Scan for the cell matching the given text and deliver its [x, y] coordinate at center. 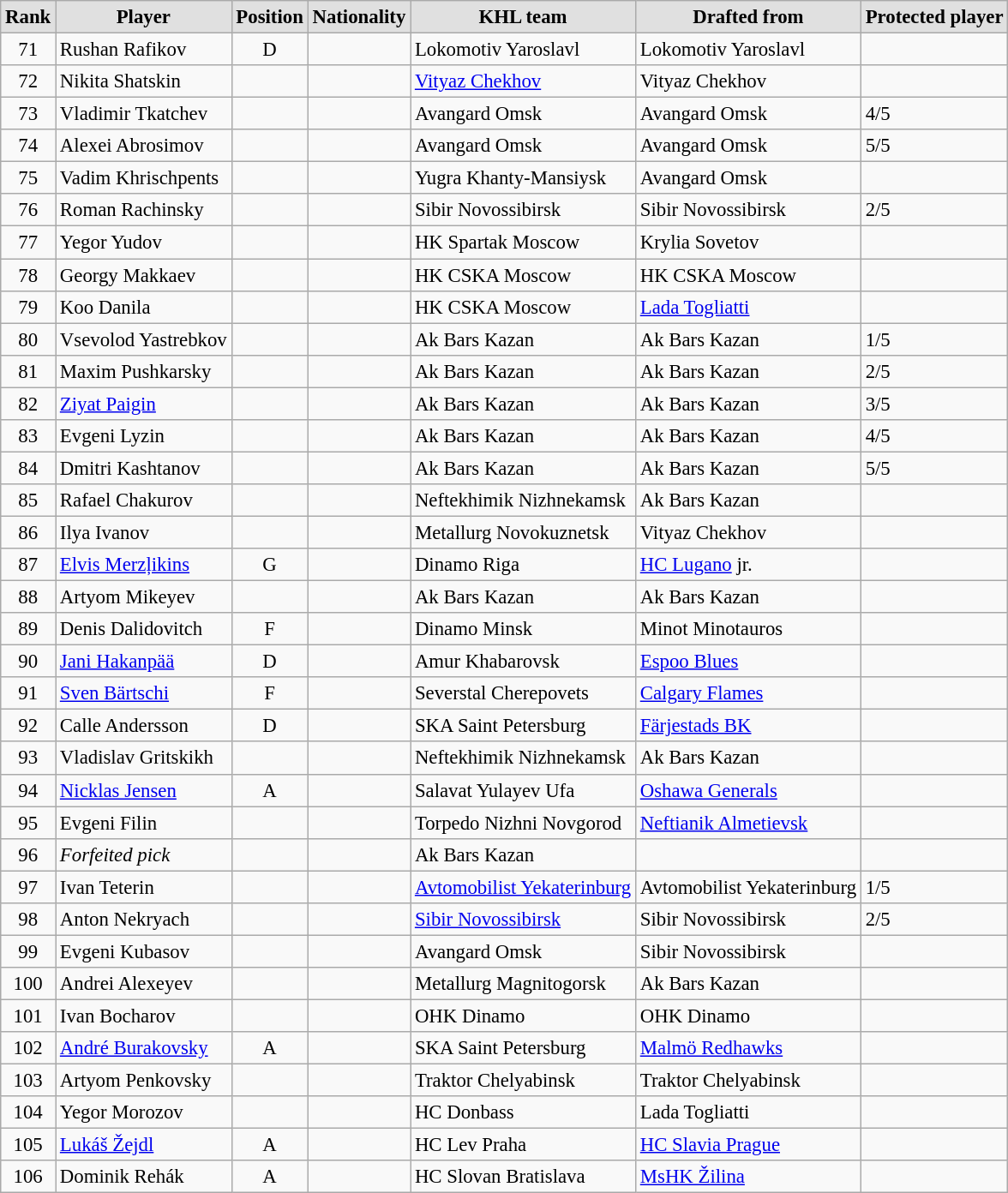
Alexei Abrosimov [144, 146]
Ivan Teterin [144, 887]
Färjestads BK [747, 726]
Koo Danila [144, 307]
G [269, 565]
88 [28, 597]
Andrei Alexeyev [144, 984]
Dmitri Kashtanov [144, 468]
Dinamo Minsk [523, 629]
Metallurg Novokuznetsk [523, 532]
95 [28, 823]
97 [28, 887]
Denis Dalidovitch [144, 629]
Maxim Pushkarsky [144, 371]
Evgeni Kubasov [144, 951]
Evgeni Lyzin [144, 436]
Calle Andersson [144, 726]
Malmö Redhawks [747, 1048]
Georgy Makkaev [144, 275]
Severstal Cherepovets [523, 693]
75 [28, 178]
94 [28, 790]
Vadim Khrischpents [144, 178]
89 [28, 629]
Neftianik Almetievsk [747, 823]
Vsevolod Yastrebkov [144, 339]
77 [28, 243]
86 [28, 532]
KHL team [523, 17]
HC Slavia Prague [747, 1145]
102 [28, 1048]
Protected player [934, 17]
72 [28, 81]
Artyom Mikeyev [144, 597]
Forfeited pick [144, 854]
Nicklas Jensen [144, 790]
Rank [28, 17]
Yegor Morozov [144, 1112]
Krylia Sovetov [747, 243]
Vladimir Tkatchev [144, 114]
84 [28, 468]
87 [28, 565]
Artyom Penkovsky [144, 1081]
Dominik Rehák [144, 1177]
92 [28, 726]
105 [28, 1145]
Anton Nekryach [144, 920]
104 [28, 1112]
André Burakovsky [144, 1048]
106 [28, 1177]
Amur Khabarovsk [523, 662]
79 [28, 307]
83 [28, 436]
81 [28, 371]
98 [28, 920]
HC Donbass [523, 1112]
Vladislav Gritskikh [144, 758]
Evgeni Filin [144, 823]
HC Slovan Bratislava [523, 1177]
Espoo Blues [747, 662]
Ziyat Paigin [144, 404]
85 [28, 501]
Ilya Ivanov [144, 532]
71 [28, 50]
Torpedo Nizhni Novgorod [523, 823]
Yugra Khanty-Mansiysk [523, 178]
74 [28, 146]
103 [28, 1081]
Nationality [358, 17]
82 [28, 404]
Salavat Yulayev Ufa [523, 790]
Calgary Flames [747, 693]
99 [28, 951]
Rushan Rafikov [144, 50]
MsHK Žilina [747, 1177]
Dinamo Riga [523, 565]
HC Lev Praha [523, 1145]
73 [28, 114]
Nikita Shatskin [144, 81]
Position [269, 17]
Metallurg Magnitogorsk [523, 984]
Roman Rachinsky [144, 210]
101 [28, 1016]
100 [28, 984]
Drafted from [747, 17]
Player [144, 17]
Minot Minotauros [747, 629]
Yegor Yudov [144, 243]
HC Lugano jr. [747, 565]
78 [28, 275]
Elvis Merzļikins [144, 565]
93 [28, 758]
Jani Hakanpää [144, 662]
Rafael Chakurov [144, 501]
Ivan Bocharov [144, 1016]
91 [28, 693]
76 [28, 210]
3/5 [934, 404]
96 [28, 854]
Sven Bärtschi [144, 693]
Lukáš Žejdl [144, 1145]
90 [28, 662]
80 [28, 339]
HK Spartak Moscow [523, 243]
Oshawa Generals [747, 790]
